Return the [x, y] coordinate for the center point of the cell that contains the specified text.  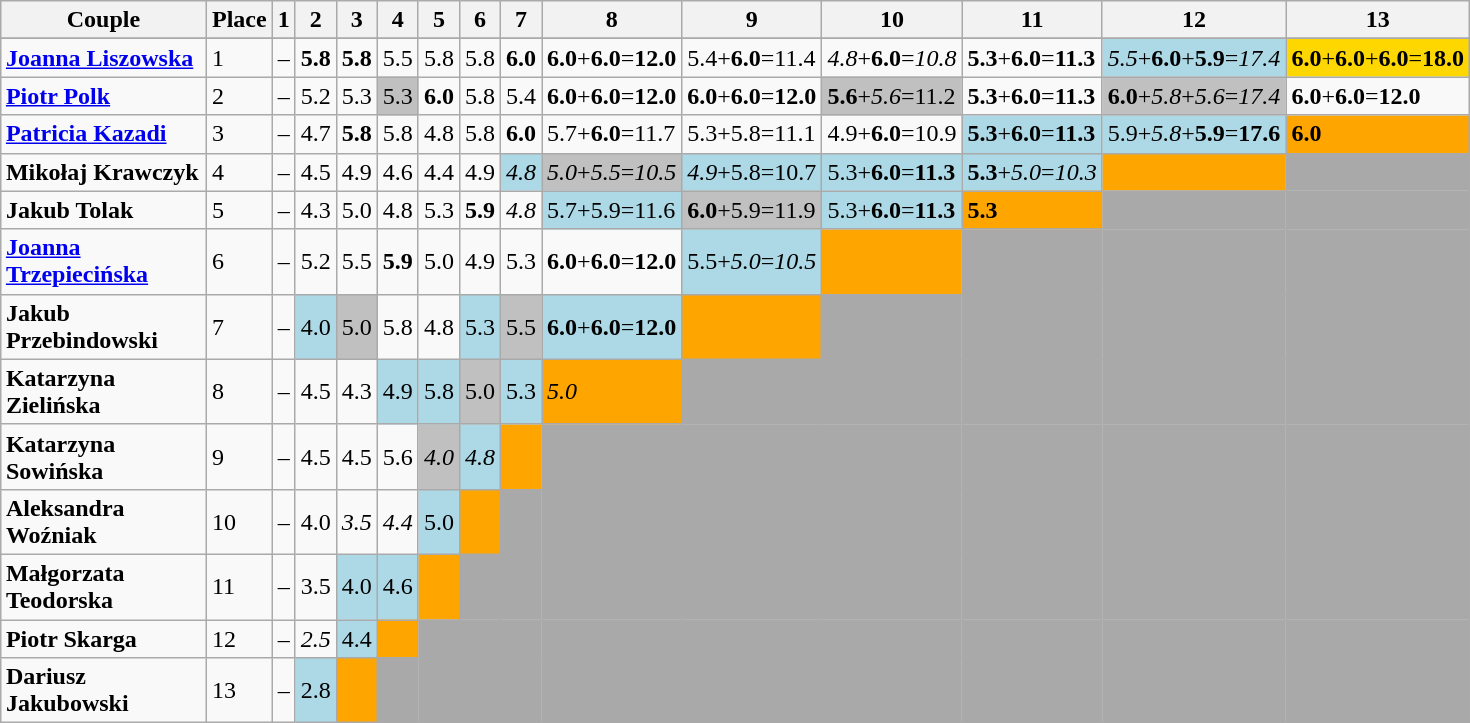
5.6 [398, 456]
Jakub Tolak [103, 210]
4.9+6.0=10.9 [892, 134]
5.4+6.0=11.4 [752, 58]
2.5 [316, 639]
Joanna Trzepiecińska [103, 262]
Katarzyna Sowińska [103, 456]
5.3+5.0=10.3 [1032, 172]
5.5+5.0=10.5 [752, 262]
Patricia Kazadi [103, 134]
4.9+5.8=10.7 [752, 172]
Joanna Liszowska [103, 58]
4.7 [316, 134]
Piotr Polk [103, 96]
Dariusz Jakubowski [103, 690]
Piotr Skarga [103, 639]
6.0+5.8+5.6=17.4 [1194, 96]
5.3+5.8=11.1 [752, 134]
4.8+6.0=10.8 [892, 58]
5.7+5.9=11.6 [612, 210]
Couple [103, 20]
5.0+5.5=10.5 [612, 172]
6.0+6.0+6.0=18.0 [1378, 58]
2.8 [316, 690]
Mikołaj Krawczyk [103, 172]
Katarzyna Zielińska [103, 392]
Małgorzata Teodorska [103, 586]
5.9+5.8+5.9=17.6 [1194, 134]
Place [239, 20]
6.0+5.9=11.9 [752, 210]
Aleksandra Woźniak [103, 522]
5.6+5.6=11.2 [892, 96]
Jakub Przebindowski [103, 326]
5.4 [522, 96]
5.5+6.0+5.9=17.4 [1194, 58]
5.7+6.0=11.7 [612, 134]
